Extract the (X, Y) coordinate from the center of the cell holding the provided text.  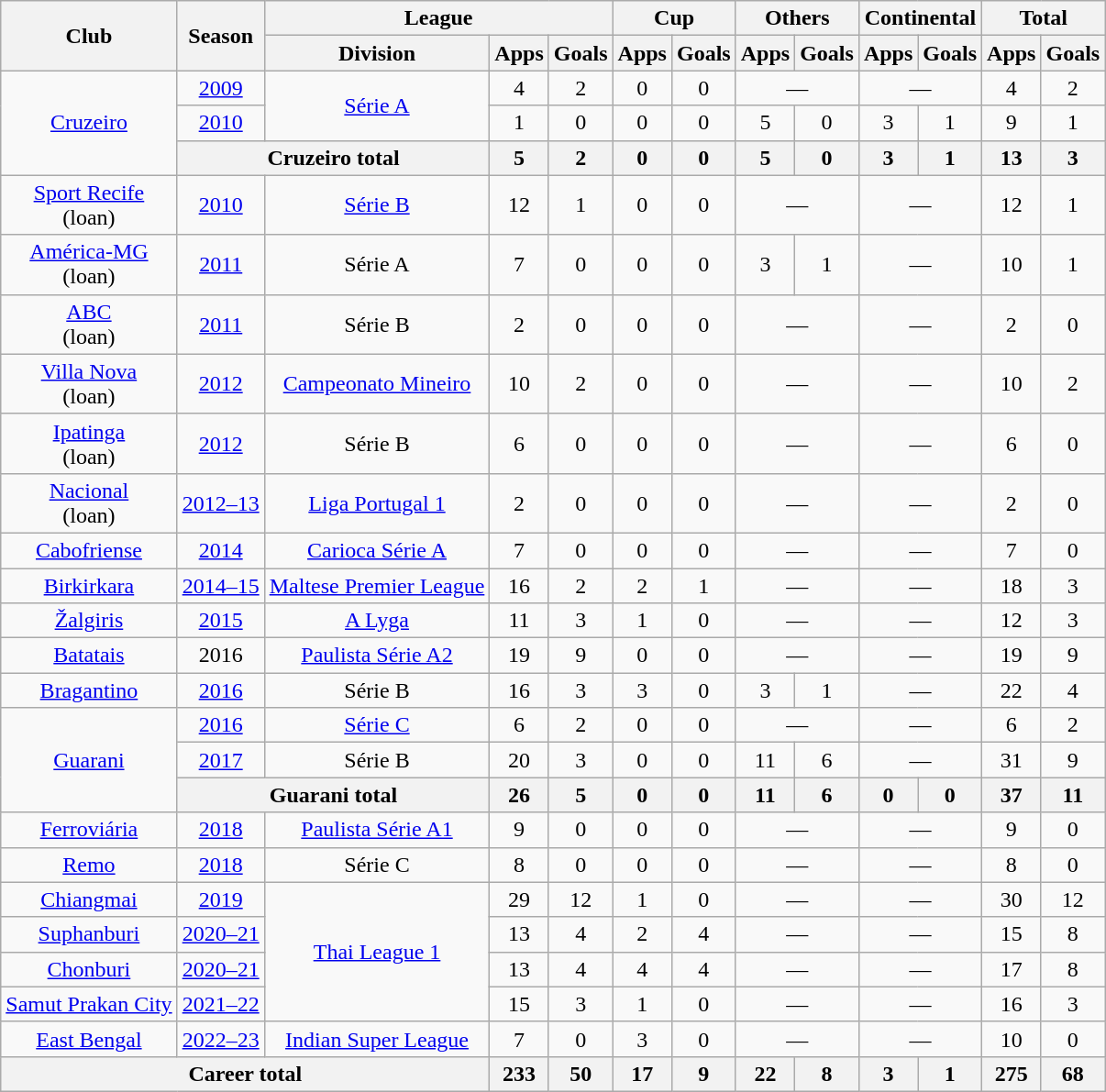
League (438, 18)
29 (519, 899)
2022–23 (220, 1039)
37 (1012, 795)
Division (377, 53)
18 (1012, 586)
Chiangmai (89, 899)
Cruzeiro total (334, 158)
Thai League 1 (377, 952)
2019 (220, 899)
Guarani total (334, 795)
Paulista Série A2 (377, 656)
A Lyga (377, 621)
Remo (89, 865)
30 (1012, 899)
2014 (220, 550)
East Bengal (89, 1039)
Cup (674, 18)
275 (1012, 1074)
Paulista Série A1 (377, 830)
Maltese Premier League (377, 586)
Season (220, 36)
Carioca Série A (377, 550)
Sport Recife (loan) (89, 205)
50 (581, 1074)
20 (519, 760)
Birkirkara (89, 586)
233 (519, 1074)
2015 (220, 621)
Batatais (89, 656)
Liga Portugal 1 (377, 502)
Campeonato Mineiro (377, 383)
2017 (220, 760)
Continental (920, 18)
Ferroviária (89, 830)
2009 (220, 88)
Club (89, 36)
Samut Prakan City (89, 1004)
68 (1073, 1074)
Nacional (loan) (89, 502)
Villa Nova (loan) (89, 383)
Cruzeiro (89, 123)
Bragantino (89, 690)
Cabofriense (89, 550)
Žalgiris (89, 621)
26 (519, 795)
31 (1012, 760)
Ipatinga (loan) (89, 444)
América-MG (loan) (89, 264)
Chonburi (89, 969)
Career total (246, 1074)
Guarani (89, 760)
2014–15 (220, 586)
2012–13 (220, 502)
Others (797, 18)
2021–22 (220, 1004)
Indian Super League (377, 1039)
Total (1044, 18)
ABC (loan) (89, 325)
Suphanburi (89, 934)
